Pinpoint the cell where the given text exists, returning its (X, Y) midpoint coordinate. 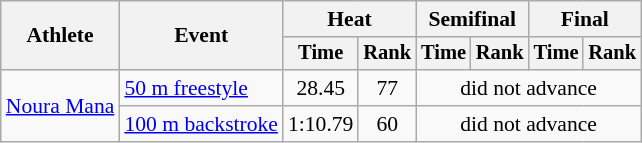
28.45 (320, 88)
Event (201, 36)
77 (387, 88)
Final (585, 19)
50 m freestyle (201, 88)
1:10.79 (320, 124)
Semifinal (472, 19)
100 m backstroke (201, 124)
60 (387, 124)
Heat (350, 19)
Athlete (60, 36)
Noura Mana (60, 106)
